Identify which cell holds the provided text, then report its [x, y] central coordinate. 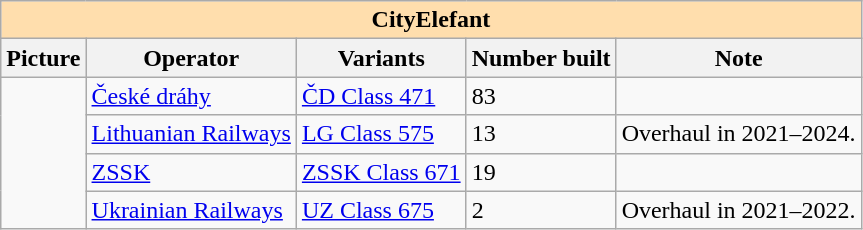
Operator [191, 58]
LG Class 575 [381, 134]
ČD Class 471 [381, 96]
Overhaul in 2021–2022. [738, 210]
13 [541, 134]
Ukrainian Railways [191, 210]
ZSSK [191, 172]
Note [738, 58]
Picture [44, 58]
UZ Class 675 [381, 210]
Variants [381, 58]
Overhaul in 2021–2024. [738, 134]
Lithuanian Railways [191, 134]
ZSSK Class 671 [381, 172]
2 [541, 210]
83 [541, 96]
CityElefant [431, 20]
České dráhy [191, 96]
19 [541, 172]
Number built [541, 58]
